Return [X, Y] of the center of cell containing provided text 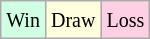
Loss [126, 20]
Win [24, 20]
Draw [72, 20]
